Determine the (X, Y) coordinate at the center of the cell enclosing the given text.  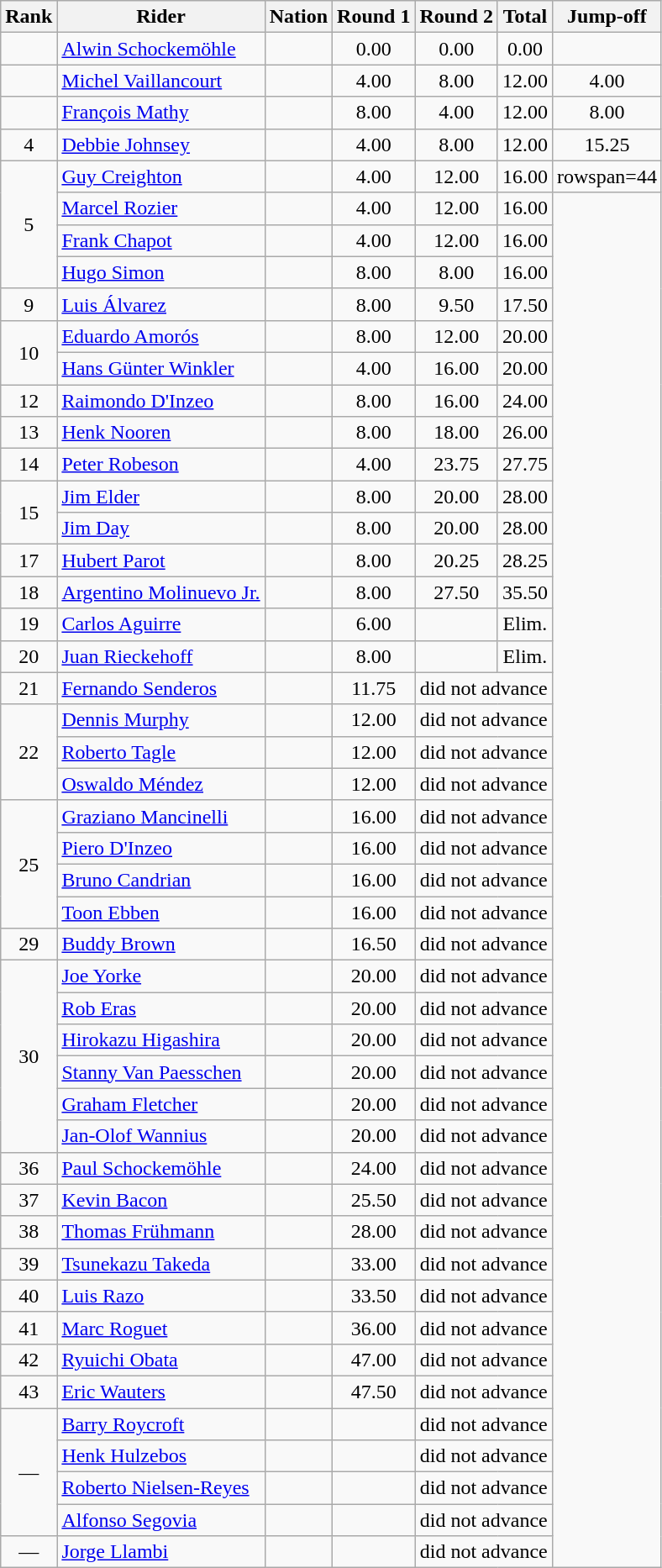
14 (29, 465)
9 (29, 304)
Fernando Senderos (161, 688)
Bruno Candrian (161, 880)
25.50 (374, 1200)
47.00 (374, 1360)
29 (29, 944)
Tsunekazu Takeda (161, 1264)
36 (29, 1168)
33.00 (374, 1264)
28.25 (524, 560)
Debbie Johnsey (161, 145)
Jim Elder (161, 497)
15 (29, 513)
36.00 (374, 1328)
Peter Robeson (161, 465)
22 (29, 752)
10 (29, 352)
Guy Creighton (161, 176)
Eduardo Amorós (161, 336)
Luis Álvarez (161, 304)
26.00 (524, 433)
Marcel Rozier (161, 208)
38 (29, 1232)
Dennis Murphy (161, 720)
Juan Rieckehoff (161, 656)
5 (29, 224)
Thomas Frühmann (161, 1232)
Marc Roguet (161, 1328)
Piero D'Inzeo (161, 848)
15.25 (607, 145)
25 (29, 864)
37 (29, 1200)
17 (29, 560)
12 (29, 401)
Jorge Llambi (161, 1552)
Barry Roycroft (161, 1424)
Kevin Bacon (161, 1200)
40 (29, 1296)
17.50 (524, 304)
13 (29, 433)
Luis Razo (161, 1296)
Ryuichi Obata (161, 1360)
Michel Vaillancourt (161, 81)
Nation (298, 17)
François Mathy (161, 113)
rowspan=44 (607, 176)
20.25 (456, 560)
4 (29, 145)
Argentino Molinuevo Jr. (161, 592)
Rob Eras (161, 1008)
6.00 (374, 624)
18.00 (456, 433)
Henk Nooren (161, 433)
Jump-off (607, 17)
27.75 (524, 465)
23.75 (456, 465)
Jan-Olof Wannius (161, 1136)
Graziano Mancinelli (161, 816)
39 (29, 1264)
27.50 (456, 592)
Toon Ebben (161, 912)
Hubert Parot (161, 560)
43 (29, 1392)
Hirokazu Higashira (161, 1040)
20 (29, 656)
18 (29, 592)
Henk Hulzebos (161, 1456)
Eric Wauters (161, 1392)
Round 1 (374, 17)
19 (29, 624)
41 (29, 1328)
Buddy Brown (161, 944)
11.75 (374, 688)
Carlos Aguirre (161, 624)
Round 2 (456, 17)
16.50 (374, 944)
Oswaldo Méndez (161, 784)
Graham Fletcher (161, 1104)
Hans Günter Winkler (161, 368)
Roberto Nielsen-Reyes (161, 1488)
Alfonso Segovia (161, 1520)
33.50 (374, 1296)
Frank Chapot (161, 240)
Total (524, 17)
21 (29, 688)
35.50 (524, 592)
Hugo Simon (161, 272)
Paul Schockemöhle (161, 1168)
42 (29, 1360)
Joe Yorke (161, 976)
Stanny Van Paesschen (161, 1072)
30 (29, 1056)
Raimondo D'Inzeo (161, 401)
Rank (29, 17)
47.50 (374, 1392)
Alwin Schockemöhle (161, 49)
Jim Day (161, 529)
9.50 (456, 304)
Rider (161, 17)
Roberto Tagle (161, 752)
